Pinpoint the cell where the given text exists, returning its (x, y) midpoint coordinate. 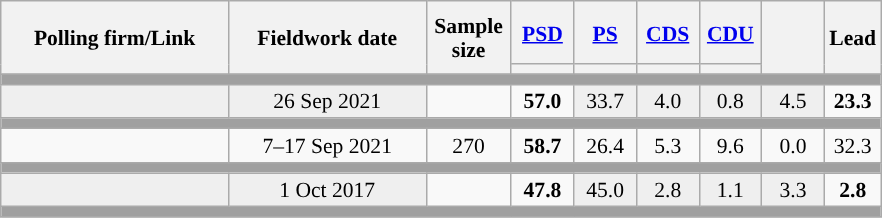
PSD (542, 32)
0.8 (730, 101)
270 (468, 146)
33.7 (606, 101)
32.3 (852, 146)
0.0 (794, 146)
1 Oct 2017 (327, 190)
Lead (852, 38)
26 Sep 2021 (327, 101)
CDU (730, 32)
5.3 (668, 146)
Polling firm/Link (115, 38)
3.3 (794, 190)
58.7 (542, 146)
45.0 (606, 190)
47.8 (542, 190)
Sample size (468, 38)
4.5 (794, 101)
Fieldwork date (327, 38)
26.4 (606, 146)
1.1 (730, 190)
9.6 (730, 146)
23.3 (852, 101)
4.0 (668, 101)
7–17 Sep 2021 (327, 146)
57.0 (542, 101)
CDS (668, 32)
PS (606, 32)
